Determine the [x, y] coordinate at the center of the cell enclosing the given text.  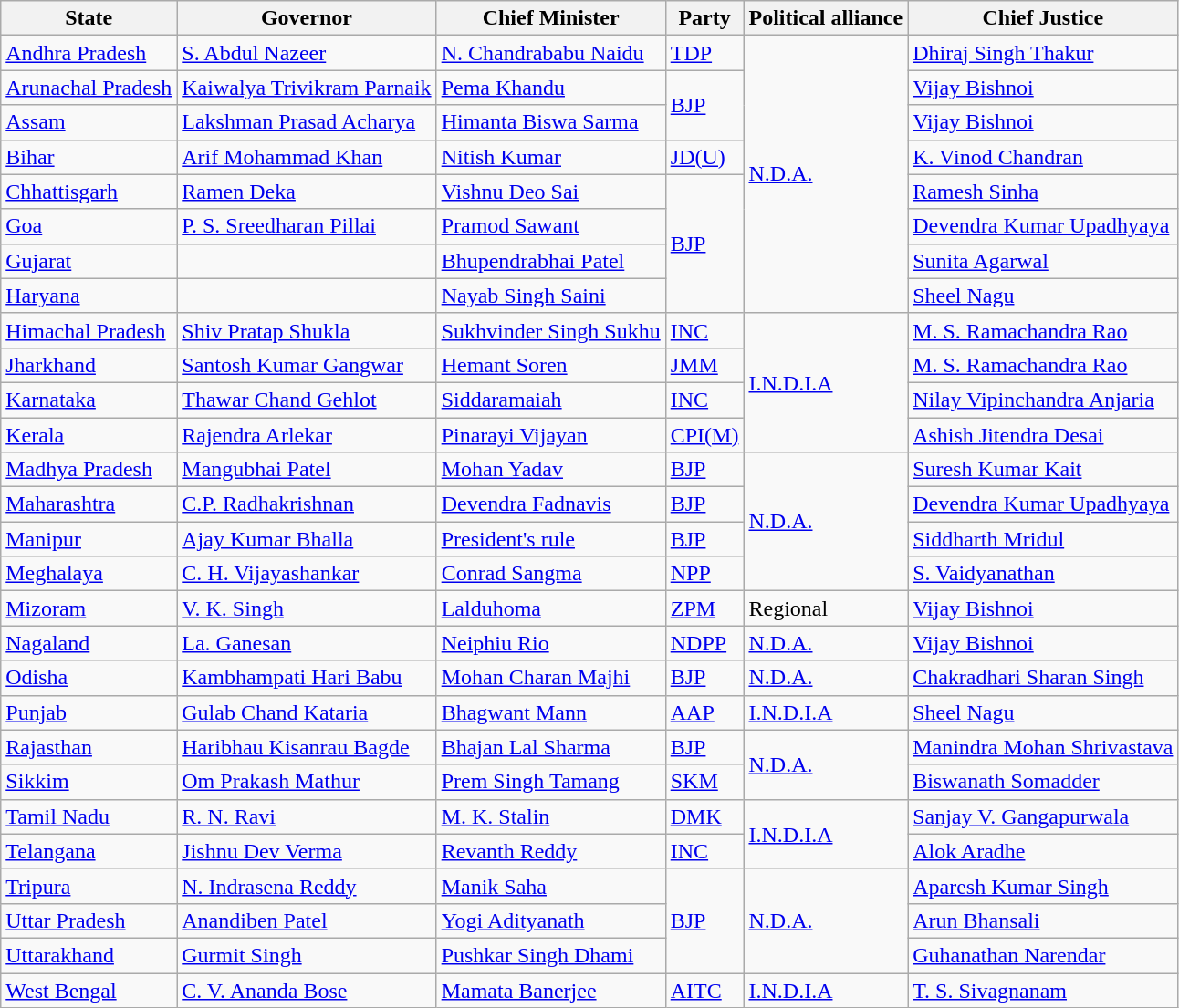
Sanjay V. Gangapurwala [1043, 816]
Regional [826, 608]
T. S. Sivagnanam [1043, 990]
C. H. Vijayashankar [307, 574]
Haribhau Kisanrau Bagde [307, 747]
V. K. Singh [307, 608]
Kerala [89, 435]
Chief Minister [551, 18]
Gulab Chand Kataria [307, 712]
Kaiwalya Trivikram Parnaik [307, 88]
Governor [307, 18]
Assam [89, 122]
Manipur [89, 539]
Telangana [89, 851]
Pramod Sawant [551, 226]
C. V. Ananda Bose [307, 990]
President's rule [551, 539]
M. K. Stalin [551, 816]
N. Indrasena Reddy [307, 886]
Ramesh Sinha [1043, 192]
R. N. Ravi [307, 816]
Uttarakhand [89, 955]
Tripura [89, 886]
Revanth Reddy [551, 851]
Mizoram [89, 608]
Lalduhoma [551, 608]
Ashish Jitendra Desai [1043, 435]
Chief Justice [1043, 18]
Yogi Adityanath [551, 920]
Sukhvinder Singh Sukhu [551, 330]
Mangubhai Patel [307, 470]
S. Abdul Nazeer [307, 53]
Bhajan Lal Sharma [551, 747]
SKM [704, 782]
Lakshman Prasad Acharya [307, 122]
Mohan Charan Majhi [551, 678]
C.P. Radhakrishnan [307, 504]
Maharashtra [89, 504]
Om Prakash Mathur [307, 782]
AITC [704, 990]
Chhattisgarh [89, 192]
Mamata Banerjee [551, 990]
Santosh Kumar Gangwar [307, 365]
CPI(M) [704, 435]
Arunachal Pradesh [89, 88]
Karnataka [89, 400]
Pema Khandu [551, 88]
Hemant Soren [551, 365]
S. Vaidyanathan [1043, 574]
Conrad Sangma [551, 574]
Thawar Chand Gehlot [307, 400]
Kambhampati Hari Babu [307, 678]
Rajasthan [89, 747]
Sikkim [89, 782]
Punjab [89, 712]
Devendra Fadnavis [551, 504]
JD(U) [704, 157]
Arif Mohammad Khan [307, 157]
Odisha [89, 678]
Party [704, 18]
Ramen Deka [307, 192]
Siddharth Mridul [1043, 539]
Bhupendrabhai Patel [551, 261]
Gujarat [89, 261]
Shiv Pratap Shukla [307, 330]
Siddaramaiah [551, 400]
NDPP [704, 643]
Vishnu Deo Sai [551, 192]
Tamil Nadu [89, 816]
Arun Bhansali [1043, 920]
Bhagwant Mann [551, 712]
Himachal Pradesh [89, 330]
Dhiraj Singh Thakur [1043, 53]
Meghalaya [89, 574]
Rajendra Arlekar [307, 435]
Bihar [89, 157]
Pinarayi Vijayan [551, 435]
Prem Singh Tamang [551, 782]
West Bengal [89, 990]
Biswanath Somadder [1043, 782]
Mohan Yadav [551, 470]
Nilay Vipinchandra Anjaria [1043, 400]
P. S. Sreedharan Pillai [307, 226]
Sunita Agarwal [1043, 261]
Aparesh Kumar Singh [1043, 886]
TDP [704, 53]
ZPM [704, 608]
Anandiben Patel [307, 920]
Manik Saha [551, 886]
Suresh Kumar Kait [1043, 470]
Gurmit Singh [307, 955]
N. Chandrababu Naidu [551, 53]
DMK [704, 816]
NPP [704, 574]
K. Vinod Chandran [1043, 157]
Ajay Kumar Bhalla [307, 539]
Manindra Mohan Shrivastava [1043, 747]
JMM [704, 365]
AAP [704, 712]
Jishnu Dev Verma [307, 851]
Nagaland [89, 643]
Chakradhari Sharan Singh [1043, 678]
Himanta Biswa Sarma [551, 122]
Haryana [89, 296]
Political alliance [826, 18]
Alok Aradhe [1043, 851]
Neiphiu Rio [551, 643]
Guhanathan Narendar [1043, 955]
Madhya Pradesh [89, 470]
Pushkar Singh Dhami [551, 955]
Goa [89, 226]
Nitish Kumar [551, 157]
Nayab Singh Saini [551, 296]
State [89, 18]
Andhra Pradesh [89, 53]
Jharkhand [89, 365]
La. Ganesan [307, 643]
Uttar Pradesh [89, 920]
